Extract the (X, Y) coordinate from the center of the cell holding the provided text.  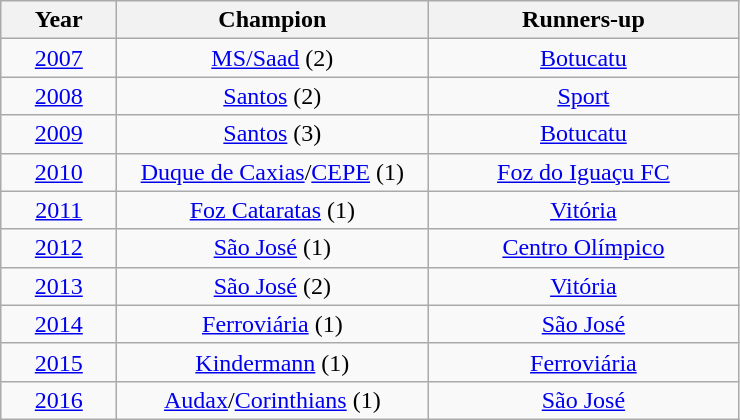
Duque de Caxias/CEPE (1) (272, 172)
Audax/Corinthians (1) (272, 400)
Sport (584, 96)
Ferroviária (1) (272, 324)
Kindermann (1) (272, 362)
MS/Saad (2) (272, 58)
2012 (59, 248)
2014 (59, 324)
Santos (2) (272, 96)
Santos (3) (272, 134)
São José (1) (272, 248)
2011 (59, 210)
Centro Olímpico (584, 248)
2007 (59, 58)
Year (59, 20)
2016 (59, 400)
2013 (59, 286)
2015 (59, 362)
Champion (272, 20)
2009 (59, 134)
2010 (59, 172)
Foz Cataratas (1) (272, 210)
Ferroviária (584, 362)
Runners-up (584, 20)
Foz do Iguaçu FC (584, 172)
2008 (59, 96)
São José (2) (272, 286)
